From the cell containing the given text, extract its center point as [x, y] coordinate. 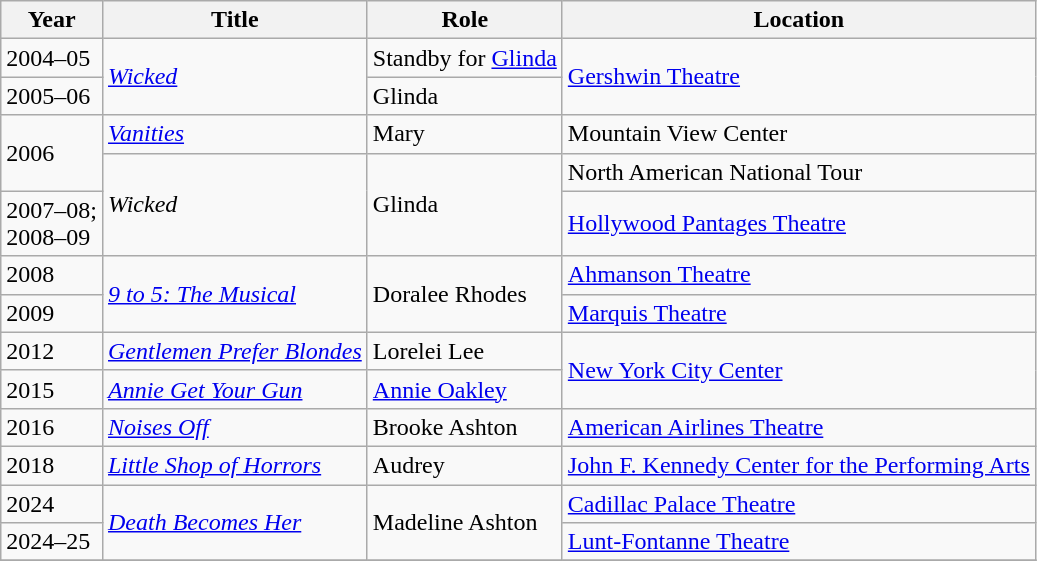
Vanities [234, 134]
Cadillac Palace Theatre [798, 503]
New York City Center [798, 370]
2008 [52, 275]
Annie Oakley [464, 389]
2015 [52, 389]
Death Becomes Her [234, 522]
John F. Kennedy Center for the Performing Arts [798, 465]
Ahmanson Theatre [798, 275]
North American National Tour [798, 172]
2004–05 [52, 58]
2024 [52, 503]
2006 [52, 153]
Mary [464, 134]
Audrey [464, 465]
Gershwin Theatre [798, 77]
2016 [52, 427]
Standby for Glinda [464, 58]
Title [234, 20]
Mountain View Center [798, 134]
Little Shop of Horrors [234, 465]
2007–08;2008–09 [52, 224]
Annie Get Your Gun [234, 389]
2005–06 [52, 96]
9 to 5: The Musical [234, 294]
Location [798, 20]
Lunt-Fontanne Theatre [798, 542]
Year [52, 20]
2018 [52, 465]
Noises Off [234, 427]
Lorelei Lee [464, 351]
Hollywood Pantages Theatre [798, 224]
Marquis Theatre [798, 313]
2009 [52, 313]
2012 [52, 351]
2024–25 [52, 542]
Role [464, 20]
American Airlines Theatre [798, 427]
Madeline Ashton [464, 522]
Doralee Rhodes [464, 294]
Brooke Ashton [464, 427]
Gentlemen Prefer Blondes [234, 351]
